Scan for the cell matching the given text and deliver its (X, Y) coordinate at center. 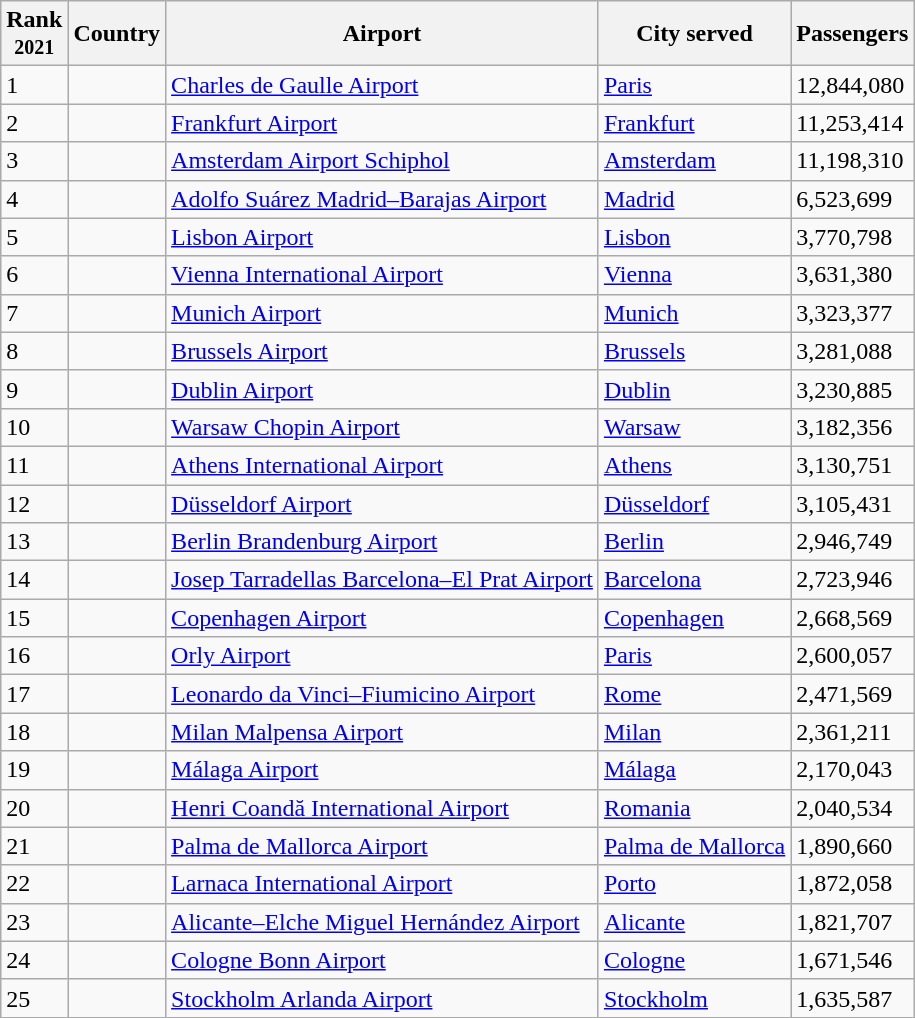
Madrid (694, 199)
3,770,798 (852, 237)
Palma de Mallorca Airport (382, 846)
22 (34, 884)
3,631,380 (852, 275)
Berlin (694, 542)
Cologne Bonn Airport (382, 960)
21 (34, 846)
Munich Airport (382, 313)
Athens International Airport (382, 465)
Alicante (694, 922)
3,230,885 (852, 389)
20 (34, 808)
Copenhagen Airport (382, 618)
3,323,377 (852, 313)
15 (34, 618)
11,198,310 (852, 161)
Lisbon Airport (382, 237)
Rome (694, 694)
1,872,058 (852, 884)
Passengers (852, 34)
1,671,546 (852, 960)
2,600,057 (852, 656)
8 (34, 351)
Dublin (694, 389)
Málaga Airport (382, 770)
1,821,707 (852, 922)
Munich (694, 313)
25 (34, 998)
2,946,749 (852, 542)
Josep Tarradellas Barcelona–El Prat Airport (382, 580)
Adolfo Suárez Madrid–Barajas Airport (382, 199)
12 (34, 503)
Brussels Airport (382, 351)
Copenhagen (694, 618)
2,668,569 (852, 618)
2,040,534 (852, 808)
2,723,946 (852, 580)
10 (34, 427)
Leonardo da Vinci–Fiumicino Airport (382, 694)
Henri Coandă International Airport (382, 808)
3,105,431 (852, 503)
Milan (694, 732)
5 (34, 237)
Orly Airport (382, 656)
Lisbon (694, 237)
Frankfurt (694, 123)
Stockholm (694, 998)
Düsseldorf (694, 503)
6,523,699 (852, 199)
13 (34, 542)
3,182,356 (852, 427)
Vienna International Airport (382, 275)
19 (34, 770)
11,253,414 (852, 123)
Milan Malpensa Airport (382, 732)
Vienna (694, 275)
Amsterdam (694, 161)
1,890,660 (852, 846)
3,281,088 (852, 351)
2 (34, 123)
Palma de Mallorca (694, 846)
Warsaw (694, 427)
Dublin Airport (382, 389)
23 (34, 922)
24 (34, 960)
18 (34, 732)
Rank2021 (34, 34)
12,844,080 (852, 85)
2,170,043 (852, 770)
Charles de Gaulle Airport (382, 85)
Country (117, 34)
Brussels (694, 351)
16 (34, 656)
Stockholm Arlanda Airport (382, 998)
9 (34, 389)
2,471,569 (852, 694)
Frankfurt Airport (382, 123)
14 (34, 580)
Warsaw Chopin Airport (382, 427)
4 (34, 199)
Cologne (694, 960)
7 (34, 313)
6 (34, 275)
Porto (694, 884)
Alicante–Elche Miguel Hernández Airport (382, 922)
3,130,751 (852, 465)
Romania (694, 808)
1,635,587 (852, 998)
17 (34, 694)
1 (34, 85)
Berlin Brandenburg Airport (382, 542)
2,361,211 (852, 732)
Amsterdam Airport Schiphol (382, 161)
Barcelona (694, 580)
Düsseldorf Airport (382, 503)
Airport (382, 34)
3 (34, 161)
11 (34, 465)
City served (694, 34)
Athens (694, 465)
Larnaca International Airport (382, 884)
Málaga (694, 770)
